Search for the cell housing the specified text and yield its [x, y] center coordinate. 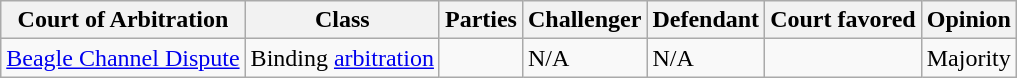
Opinion [968, 20]
Beagle Channel Dispute [123, 58]
Court favored [844, 20]
Defendant [706, 20]
Parties [480, 20]
Binding arbitration [342, 58]
Challenger [584, 20]
Majority [968, 58]
Court of Arbitration [123, 20]
Class [342, 20]
